For the text-containing cell, return its midpoint in [x, y] coordinate format. 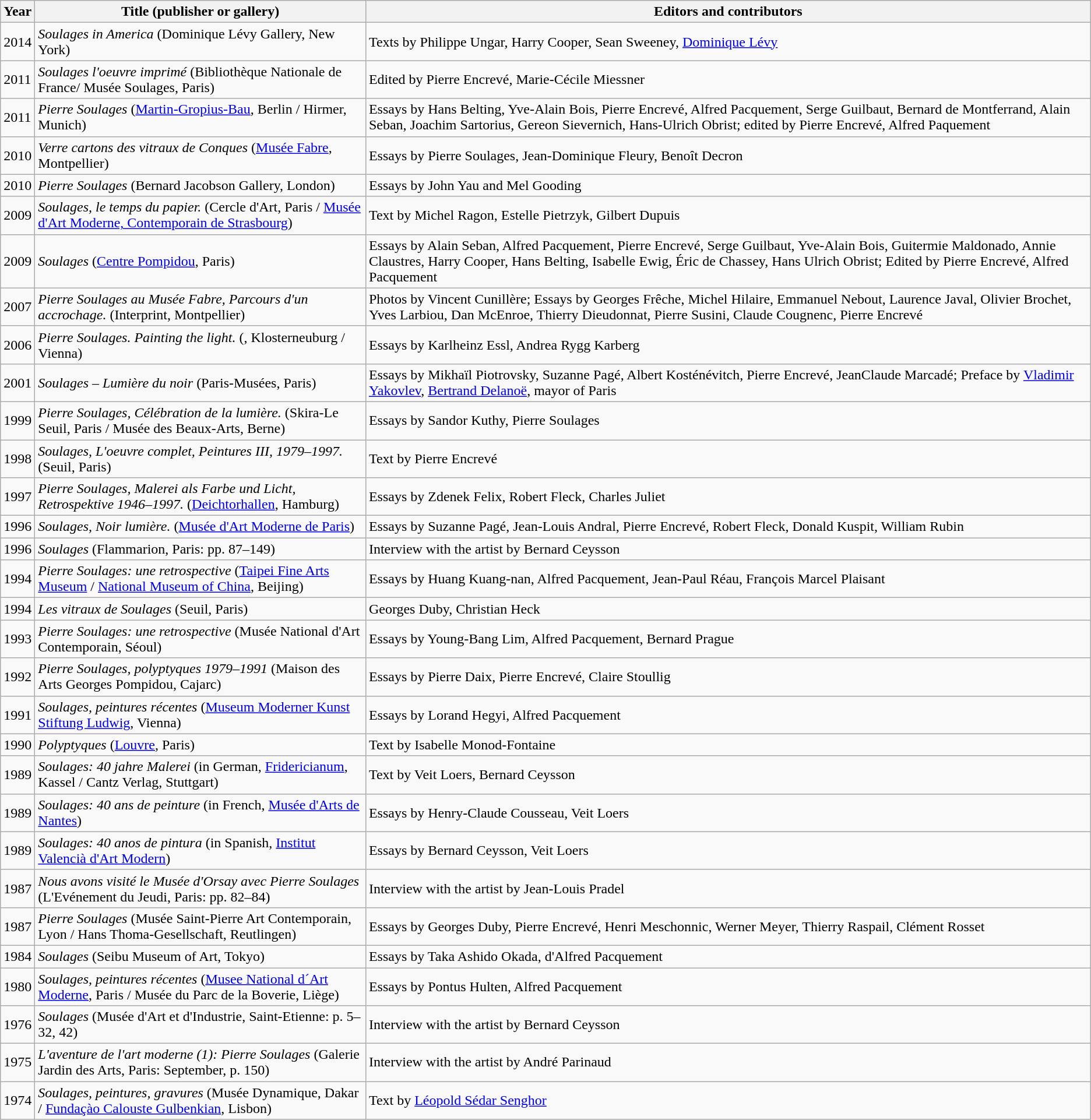
Text by Léopold Sédar Senghor [728, 1100]
Pierre Soulages, polyptyques 1979–1991 (Maison des Arts Georges Pompidou, Cajarc) [200, 677]
Essays by John Yau and Mel Gooding [728, 185]
1974 [17, 1100]
Soulages (Centre Pompidou, Paris) [200, 261]
Essays by Lorand Hegyi, Alfred Pacquement [728, 714]
1998 [17, 458]
Soulages, peintures récentes (Musee National d´Art Moderne, Paris / Musée du Parc de la Boverie, Liège) [200, 986]
Soulages (Seibu Museum of Art, Tokyo) [200, 956]
Pierre Soulages, Célébration de la lumière. (Skira-Le Seuil, Paris / Musée des Beaux-Arts, Berne) [200, 421]
Pierre Soulages: une retrospective (Taipei Fine Arts Museum / National Museum of China, Beijing) [200, 579]
Pierre Soulages (Martin-Gropius-Bau, Berlin / Hirmer, Munich) [200, 118]
1975 [17, 1063]
Pierre Soulages au Musée Fabre, Parcours d'un accrochage. (Interprint, Montpellier) [200, 307]
Soulages: 40 anos de pintura (in Spanish, Institut Valencià d'Art Modern) [200, 851]
L'aventure de l'art moderne (1): Pierre Soulages (Galerie Jardin des Arts, Paris: September, p. 150) [200, 1063]
Soulages, peintures, gravures (Musée Dynamique, Dakar / Fundaçào Calouste Gulbenkian, Lisbon) [200, 1100]
Pierre Soulages. Painting the light. (, Klosterneuburg / Vienna) [200, 345]
2007 [17, 307]
Soulages (Musée d'Art et d'Industrie, Saint-Etienne: p. 5–32, 42) [200, 1024]
1980 [17, 986]
Essays by Sandor Kuthy, Pierre Soulages [728, 421]
Essays by Henry-Claude Cousseau, Veit Loers [728, 812]
1997 [17, 496]
2006 [17, 345]
1991 [17, 714]
Soulages l'oeuvre imprimé (Bibliothèque Nationale de France/ Musée Soulages, Paris) [200, 79]
Pierre Soulages: une retrospective (Musée National d'Art Contemporain, Séoul) [200, 639]
Soulages (Flammarion, Paris: pp. 87–149) [200, 549]
Les vitraux de Soulages (Seuil, Paris) [200, 609]
2001 [17, 382]
Interview with the artist by Jean-Louis Pradel [728, 888]
Soulages, Noir lumière. (Musée d'Art Moderne de Paris) [200, 527]
Year [17, 12]
1992 [17, 677]
Polyptyques (Louvre, Paris) [200, 745]
1999 [17, 421]
Soulages: 40 jahre Malerei (in German, Fridericianum, Kassel / Cantz Verlag, Stuttgart) [200, 775]
Text by Pierre Encrevé [728, 458]
Essays by Georges Duby, Pierre Encrevé, Henri Meschonnic, Werner Meyer, Thierry Raspail, Clément Rosset [728, 927]
2014 [17, 42]
Pierre Soulages (Musée Saint-Pierre Art Contemporain, Lyon / Hans Thoma-Gesellschaft, Reutlingen) [200, 927]
Georges Duby, Christian Heck [728, 609]
Texts by Philippe Ungar, Harry Cooper, Sean Sweeney, Dominique Lévy [728, 42]
1993 [17, 639]
Pierre Soulages, Malerei als Farbe und Licht, Retrospektive 1946–1997. (Deichtorhallen, Hamburg) [200, 496]
1990 [17, 745]
Text by Veit Loers, Bernard Ceysson [728, 775]
Soulages: 40 ans de peinture (in French, Musée d'Arts de Nantes) [200, 812]
1984 [17, 956]
Essays by Suzanne Pagé, Jean-Louis Andral, Pierre Encrevé, Robert Fleck, Donald Kuspit, William Rubin [728, 527]
1976 [17, 1024]
Editors and contributors [728, 12]
Essays by Zdenek Felix, Robert Fleck, Charles Juliet [728, 496]
Soulages, peintures récentes (Museum Moderner Kunst Stiftung Ludwig, Vienna) [200, 714]
Essays by Pierre Daix, Pierre Encrevé, Claire Stoullig [728, 677]
Essays by Bernard Ceysson, Veit Loers [728, 851]
Soulages, L'oeuvre complet, Peintures III, 1979–1997. (Seuil, Paris) [200, 458]
Text by Isabelle Monod-Fontaine [728, 745]
Edited by Pierre Encrevé, Marie-Cécile Miessner [728, 79]
Soulages in America (Dominique Lévy Gallery, New York) [200, 42]
Title (publisher or gallery) [200, 12]
Essays by Taka Ashido Okada, d'Alfred Pacquement [728, 956]
Nous avons visité le Musée d'Orsay avec Pierre Soulages (L'Evénement du Jeudi, Paris: pp. 82–84) [200, 888]
Essays by Huang Kuang-nan, Alfred Pacquement, Jean-Paul Réau, François Marcel Plaisant [728, 579]
Soulages, le temps du papier. (Cercle d'Art, Paris / Musée d'Art Moderne, Contemporain de Strasbourg) [200, 216]
Essays by Pontus Hulten, Alfred Pacquement [728, 986]
Interview with the artist by André Parinaud [728, 1063]
Essays by Young-Bang Lim, Alfred Pacquement, Bernard Prague [728, 639]
Text by Michel Ragon, Estelle Pietrzyk, Gilbert Dupuis [728, 216]
Pierre Soulages (Bernard Jacobson Gallery, London) [200, 185]
Soulages – Lumière du noir (Paris-Musées, Paris) [200, 382]
Essays by Pierre Soulages, Jean-Dominique Fleury, Benoît Decron [728, 155]
Verre cartons des vitraux de Conques (Musée Fabre, Montpellier) [200, 155]
Essays by Karlheinz Essl, Andrea Rygg Karberg [728, 345]
